Search for the cell housing the specified text and yield its (X, Y) center coordinate. 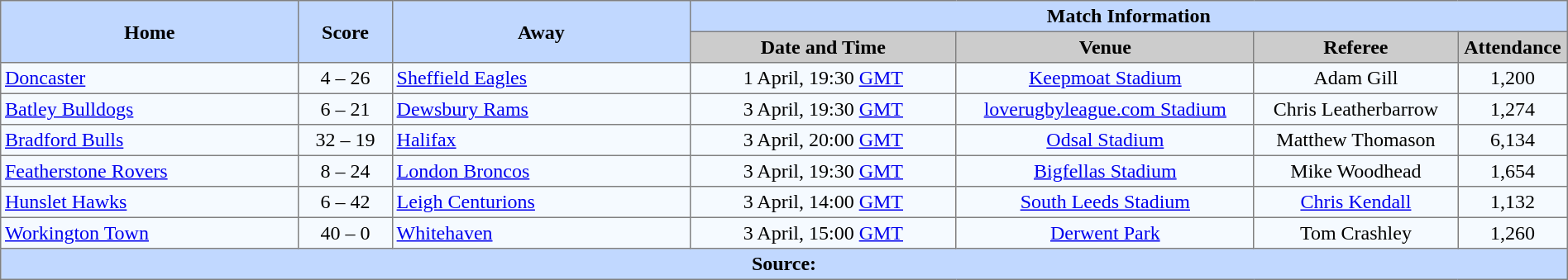
Workington Town (150, 233)
Away (541, 31)
3 April, 14:00 GMT (823, 202)
Bradford Bulls (150, 140)
4 – 26 (346, 78)
Match Information (1128, 17)
Featherstone Rovers (150, 171)
Venue (1105, 47)
1,200 (1513, 78)
1,274 (1513, 109)
Whitehaven (541, 233)
Chris Kendall (1355, 202)
3 April, 20:00 GMT (823, 140)
South Leeds Stadium (1105, 202)
Attendance (1513, 47)
1 April, 19:30 GMT (823, 78)
loverugbyleague.com Stadium (1105, 109)
40 – 0 (346, 233)
Halifax (541, 140)
Mike Woodhead (1355, 171)
6,134 (1513, 140)
1,260 (1513, 233)
Bigfellas Stadium (1105, 171)
6 – 21 (346, 109)
Dewsbury Rams (541, 109)
Derwent Park (1105, 233)
6 – 42 (346, 202)
Source: (784, 264)
3 April, 15:00 GMT (823, 233)
1,132 (1513, 202)
Doncaster (150, 78)
Hunslet Hawks (150, 202)
Tom Crashley (1355, 233)
Date and Time (823, 47)
Odsal Stadium (1105, 140)
Chris Leatherbarrow (1355, 109)
Home (150, 31)
Keepmoat Stadium (1105, 78)
Matthew Thomason (1355, 140)
Score (346, 31)
Leigh Centurions (541, 202)
Batley Bulldogs (150, 109)
Referee (1355, 47)
Adam Gill (1355, 78)
Sheffield Eagles (541, 78)
London Broncos (541, 171)
1,654 (1513, 171)
8 – 24 (346, 171)
32 – 19 (346, 140)
